For the text-containing cell, return its midpoint in (X, Y) coordinate format. 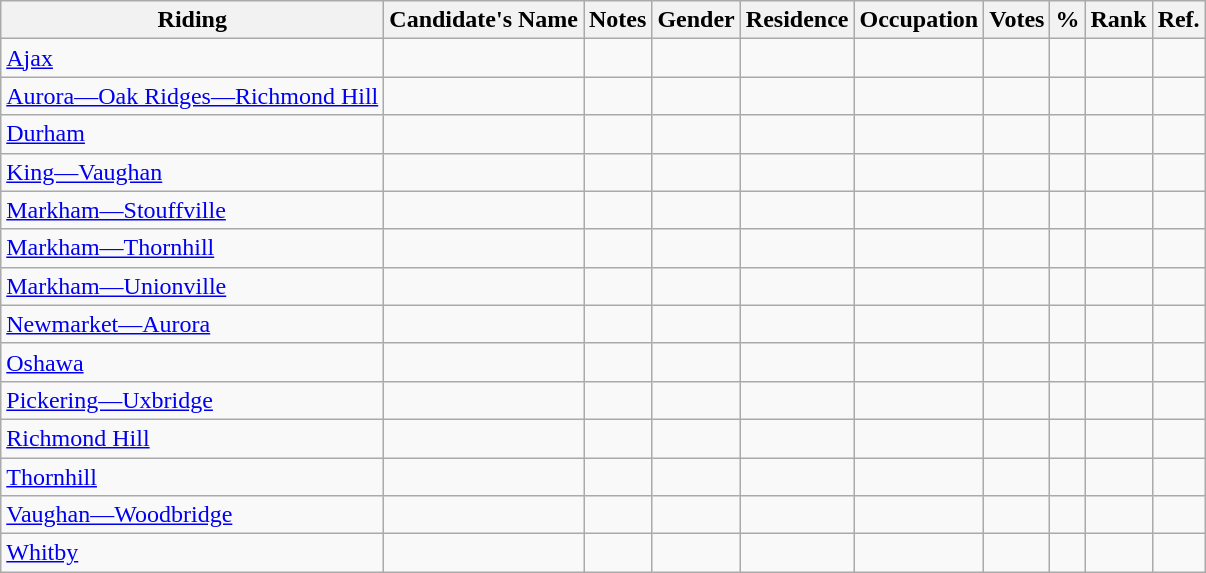
Vaughan—Woodbridge (192, 515)
Durham (192, 134)
Ajax (192, 58)
Residence (797, 20)
Occupation (919, 20)
Riding (192, 20)
Pickering—Uxbridge (192, 400)
Gender (696, 20)
Oshawa (192, 362)
Markham—Thornhill (192, 248)
Markham—Stouffville (192, 210)
Ref. (1178, 20)
Whitby (192, 553)
Rank (1118, 20)
King—Vaughan (192, 172)
Richmond Hill (192, 438)
Thornhill (192, 477)
Notes (618, 20)
Markham—Unionville (192, 286)
Votes (1017, 20)
% (1068, 20)
Aurora—Oak Ridges—Richmond Hill (192, 96)
Candidate's Name (484, 20)
Newmarket—Aurora (192, 324)
